Return the (x, y) coordinate for the center point of the cell that contains the specified text.  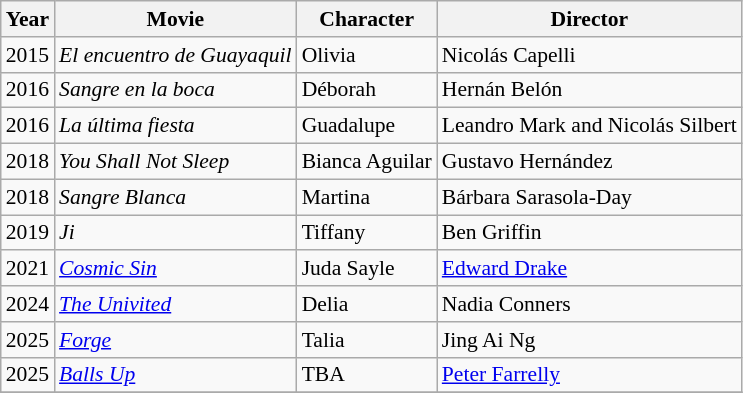
Cosmic Sin (176, 269)
2019 (28, 233)
Hernán Belón (590, 90)
Edward Drake (590, 269)
Déborah (367, 90)
El encuentro de Guayaquil (176, 55)
Ji (176, 233)
Juda Sayle (367, 269)
Tiffany (367, 233)
Year (28, 19)
Sangre Blanca (176, 197)
Bianca Aguilar (367, 162)
2021 (28, 269)
You Shall Not Sleep (176, 162)
Forge (176, 340)
Jing Ai Ng (590, 340)
Peter Farrelly (590, 375)
Balls Up (176, 375)
Nicolás Capelli (590, 55)
La última fiesta (176, 126)
Sangre en la boca (176, 90)
2024 (28, 304)
The Univited (176, 304)
TBA (367, 375)
Director (590, 19)
Delia (367, 304)
Ben Griffin (590, 233)
Gustavo Hernández (590, 162)
Talia (367, 340)
Nadia Conners (590, 304)
2015 (28, 55)
Leandro Mark and Nicolás Silbert (590, 126)
Olivia (367, 55)
Movie (176, 19)
Martina (367, 197)
Character (367, 19)
Guadalupe (367, 126)
Bárbara Sarasola-Day (590, 197)
